From the cell containing the given text, extract its center point as (x, y) coordinate. 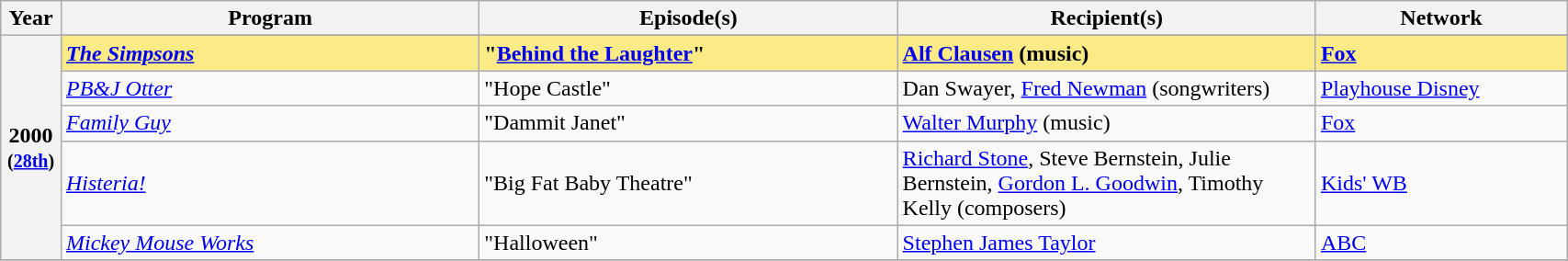
PB&J Otter (270, 88)
Kids' WB (1440, 183)
"Halloween" (689, 243)
Program (270, 18)
"Dammit Janet" (689, 123)
Richard Stone, Steve Bernstein, Julie Bernstein, Gordon L. Goodwin, Timothy Kelly (composers) (1106, 183)
Family Guy (270, 123)
2000 (28th) (31, 148)
Stephen James Taylor (1106, 243)
Playhouse Disney (1440, 88)
"Hope Castle" (689, 88)
"Behind the Laughter" (689, 53)
Alf Clausen (music) (1106, 53)
Recipient(s) (1106, 18)
Walter Murphy (music) (1106, 123)
Mickey Mouse Works (270, 243)
The Simpsons (270, 53)
"Big Fat Baby Theatre" (689, 183)
Dan Swayer, Fred Newman (songwriters) (1106, 88)
Year (31, 18)
Histeria! (270, 183)
ABC (1440, 243)
Episode(s) (689, 18)
Network (1440, 18)
